Locate the cell with the specified text and output its (x, y) center coordinate. 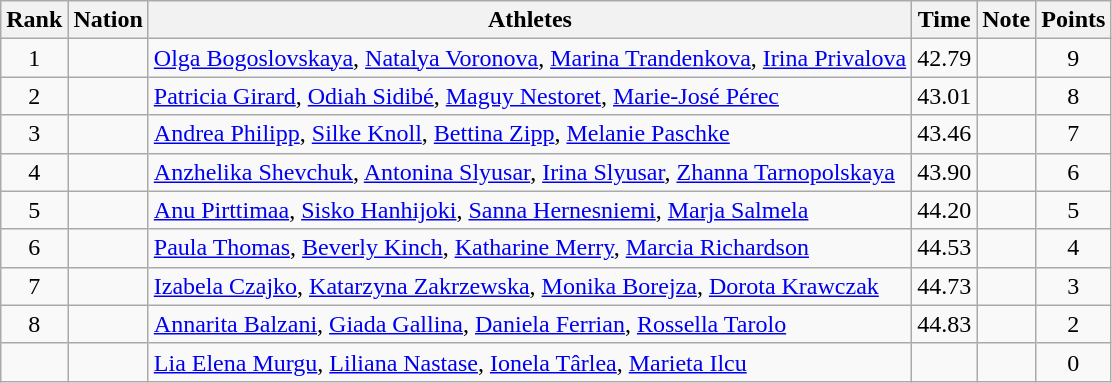
44.53 (944, 248)
43.90 (944, 172)
9 (1074, 58)
Nation (108, 20)
Paula Thomas, Beverly Kinch, Katharine Merry, Marcia Richardson (530, 248)
Izabela Czajko, Katarzyna Zakrzewska, Monika Borejza, Dorota Krawczak (530, 286)
0 (1074, 362)
Andrea Philipp, Silke Knoll, Bettina Zipp, Melanie Paschke (530, 134)
Olga Bogoslovskaya, Natalya Voronova, Marina Trandenkova, Irina Privalova (530, 58)
42.79 (944, 58)
Patricia Girard, Odiah Sidibé, Maguy Nestoret, Marie-José Pérec (530, 96)
Anu Pirttimaa, Sisko Hanhijoki, Sanna Hernesniemi, Marja Salmela (530, 210)
43.46 (944, 134)
1 (34, 58)
44.20 (944, 210)
Time (944, 20)
Lia Elena Murgu, Liliana Nastase, Ionela Târlea, Marieta Ilcu (530, 362)
Points (1074, 20)
Annarita Balzani, Giada Gallina, Daniela Ferrian, Rossella Tarolo (530, 324)
Anzhelika Shevchuk, Antonina Slyusar, Irina Slyusar, Zhanna Tarnopolskaya (530, 172)
Rank (34, 20)
43.01 (944, 96)
Athletes (530, 20)
44.73 (944, 286)
44.83 (944, 324)
Note (1006, 20)
